Pinpoint the cell where the given text exists, returning its [X, Y] midpoint coordinate. 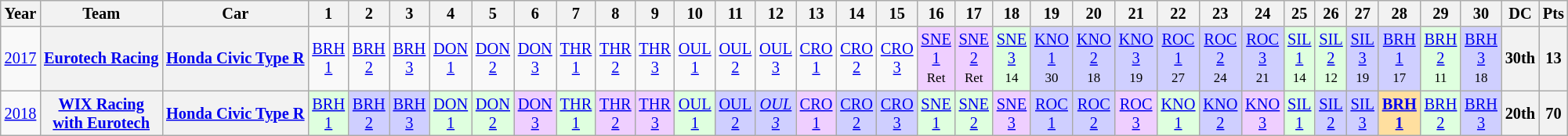
SNE2 [974, 113]
2017 [20, 59]
17 [974, 13]
ROC127 [1179, 59]
SNE2Ret [974, 59]
KNO1 [1179, 113]
23 [1220, 13]
ROC1 [1052, 113]
18 [1012, 13]
10 [695, 13]
SIL2 [1331, 113]
28 [1400, 13]
KNO3 [1262, 113]
19 [1052, 13]
2018 [20, 113]
SNE314 [1012, 59]
Team [101, 13]
9 [655, 13]
70 [1553, 113]
29 [1441, 13]
WIX Racingwith Eurotech [101, 113]
Year [20, 13]
1 [328, 13]
ROC224 [1220, 59]
26 [1331, 13]
4 [451, 13]
3 [410, 13]
5 [493, 13]
15 [897, 13]
24 [1262, 13]
8 [615, 13]
SIL3 [1363, 113]
6 [535, 13]
SNE1Ret [936, 59]
14 [856, 13]
16 [936, 13]
SIL319 [1363, 59]
DC [1520, 13]
20 [1094, 13]
SNE3 [1012, 113]
27 [1363, 13]
SIL1 [1299, 113]
20th [1520, 113]
KNO2 [1220, 113]
BRH117 [1400, 59]
SIL212 [1331, 59]
30th [1520, 59]
KNO218 [1094, 59]
Eurotech Racing [101, 59]
12 [776, 13]
2 [369, 13]
ROC2 [1094, 113]
Pts [1553, 13]
11 [736, 13]
KNO130 [1052, 59]
7 [576, 13]
BRH211 [1441, 59]
30 [1481, 13]
21 [1136, 13]
KNO319 [1136, 59]
SIL114 [1299, 59]
22 [1179, 13]
BRH318 [1481, 59]
Car [235, 13]
25 [1299, 13]
ROC321 [1262, 59]
SNE1 [936, 113]
ROC3 [1136, 113]
